Return (x, y) of the center of cell containing provided text 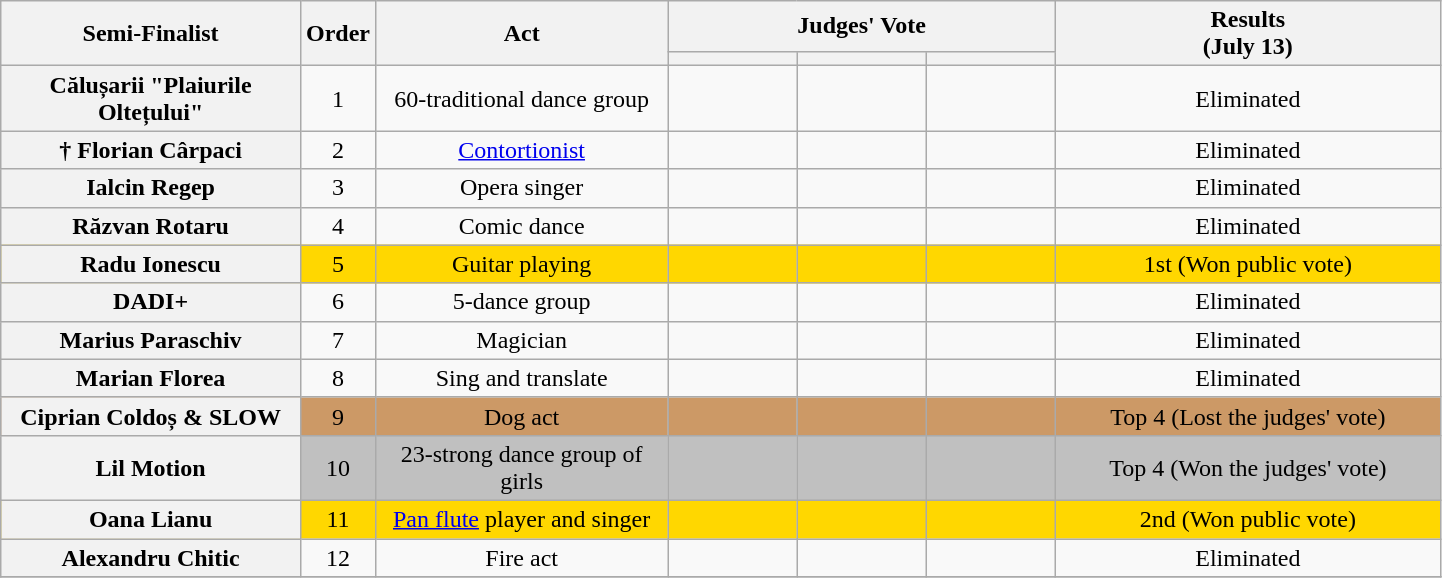
Sing and translate (522, 378)
Lil Motion (151, 468)
Magician (522, 340)
Răzvan Rotaru (151, 226)
Semi-Finalist (151, 34)
2nd (Won public vote) (1248, 519)
Marius Paraschiv (151, 340)
1st (Won public vote) (1248, 264)
Ialcin Regep (151, 188)
2 (338, 150)
Guitar playing (522, 264)
1 (338, 98)
Alexandru Chitic (151, 557)
Top 4 (Won the judges' vote) (1248, 468)
Pan flute player and singer (522, 519)
Radu Ionescu (151, 264)
5-dance group (522, 302)
Opera singer (522, 188)
Comic dance (522, 226)
23-strong dance group of girls (522, 468)
Results (July 13) (1248, 34)
Contortionist (522, 150)
Oana Lianu (151, 519)
10 (338, 468)
3 (338, 188)
6 (338, 302)
7 (338, 340)
60-traditional dance group (522, 98)
† Florian Cârpaci (151, 150)
9 (338, 416)
Călușarii "Plaiurile Oltețului" (151, 98)
11 (338, 519)
4 (338, 226)
Fire act (522, 557)
Ciprian Coldoș & SLOW (151, 416)
8 (338, 378)
DADI+ (151, 302)
Act (522, 34)
Marian Florea (151, 378)
12 (338, 557)
5 (338, 264)
Order (338, 34)
Judges' Vote (862, 26)
Dog act (522, 416)
Top 4 (Lost the judges' vote) (1248, 416)
